Detect which cell encompasses the target text, then output its (X, Y) center coordinate. 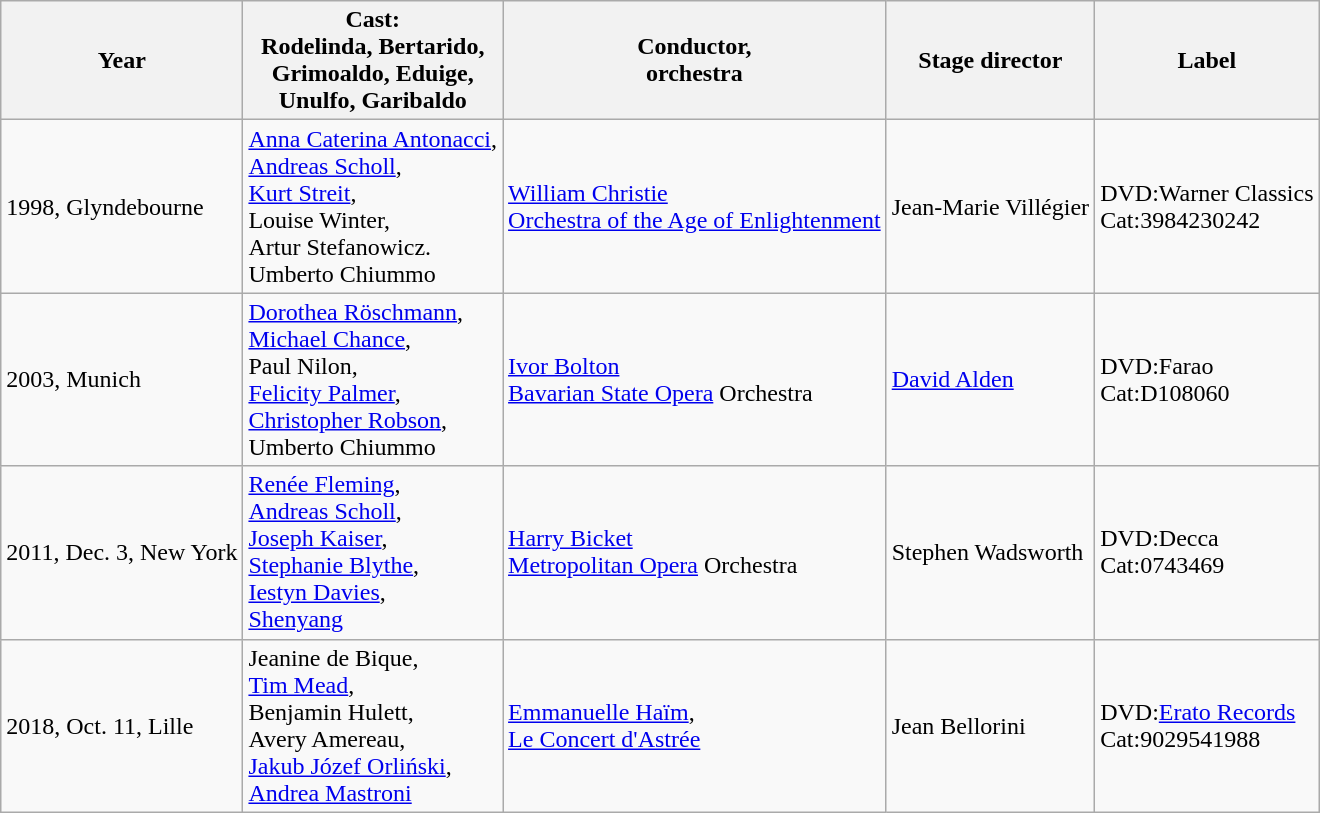
DVD:DeccaCat:0743469 (1207, 552)
DVD:FaraoCat:D108060 (1207, 380)
Year (122, 60)
2011, Dec. 3, New York (122, 552)
Jean Bellorini (990, 726)
Stage director (990, 60)
Jeanine de Bique,Tim Mead,Benjamin Hulett,Avery Amereau,Jakub Józef Orliński,Andrea Mastroni (373, 726)
Conductor,orchestra (695, 60)
Dorothea Röschmann,Michael Chance,Paul Nilon,Felicity Palmer,Christopher Robson,Umberto Chiummo (373, 380)
Label (1207, 60)
Emmanuelle Haïm,Le Concert d'Astrée (695, 726)
2003, Munich (122, 380)
1998, Glyndebourne (122, 206)
Ivor BoltonBavarian State Opera Orchestra (695, 380)
William ChristieOrchestra of the Age of Enlightenment (695, 206)
David Alden (990, 380)
Stephen Wadsworth (990, 552)
DVD:Erato Records Cat:9029541988 (1207, 726)
Jean-Marie Villégier (990, 206)
Harry BicketMetropolitan Opera Orchestra (695, 552)
2018, Oct. 11, Lille (122, 726)
Anna Caterina Antonacci,Andreas Scholl,Kurt Streit,Louise Winter,Artur Stefanowicz.Umberto Chiummo (373, 206)
DVD:Warner ClassicsCat:3984230242 (1207, 206)
Cast:Rodelinda, Bertarido, Grimoaldo, Eduige,Unulfo, Garibaldo (373, 60)
Renée Fleming,Andreas Scholl,Joseph Kaiser,Stephanie Blythe,Iestyn Davies,Shenyang (373, 552)
